Return (x, y) of the center of cell containing provided text 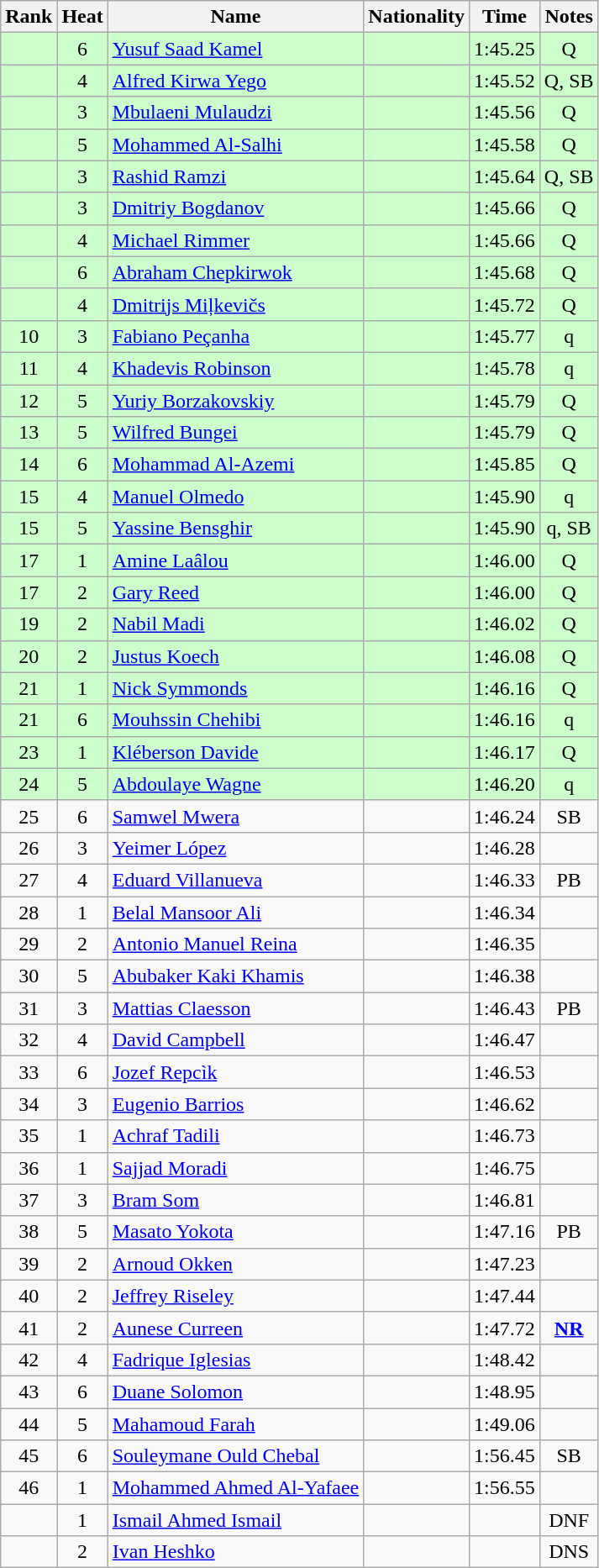
20 (29, 656)
1:46.33 (505, 880)
Dmitriy Bogdanov (235, 208)
1:45.58 (505, 145)
1:47.72 (505, 1328)
1:49.06 (505, 1424)
Name (235, 17)
1:47.23 (505, 1264)
Kléberson Davide (235, 752)
1:46.34 (505, 912)
1:56.45 (505, 1456)
1:46.53 (505, 1072)
Belal Mansoor Ali (235, 912)
Time (505, 17)
1:46.47 (505, 1040)
1:45.64 (505, 176)
Amine Laâlou (235, 560)
Arnoud Okken (235, 1264)
Rashid Ramzi (235, 176)
Mohammad Al-Azemi (235, 465)
Nick Symmonds (235, 688)
DNF (569, 1520)
Yassine Bensghir (235, 529)
10 (29, 336)
Bram Som (235, 1200)
38 (29, 1232)
35 (29, 1136)
1:45.77 (505, 336)
Rank (29, 17)
Eugenio Barrios (235, 1104)
1:45.85 (505, 465)
1:46.02 (505, 624)
30 (29, 976)
Manuel Olmedo (235, 497)
Jozef Repcìk (235, 1072)
q, SB (569, 529)
31 (29, 1008)
Mattias Claesson (235, 1008)
Mahamoud Farah (235, 1424)
44 (29, 1424)
Mohammed Ahmed Al-Yafaee (235, 1488)
25 (29, 816)
Sajjad Moradi (235, 1168)
46 (29, 1488)
40 (29, 1296)
1:46.28 (505, 848)
Fadrique Iglesias (235, 1360)
1:45.78 (505, 368)
1:46.73 (505, 1136)
1:46.38 (505, 976)
26 (29, 848)
DNS (569, 1552)
1:56.55 (505, 1488)
1:46.62 (505, 1104)
Ismail Ahmed Ismail (235, 1520)
Nabil Madi (235, 624)
1:45.68 (505, 272)
Masato Yokota (235, 1232)
19 (29, 624)
Yusuf Saad Kamel (235, 49)
Mohammed Al-Salhi (235, 145)
1:46.08 (505, 656)
1:48.95 (505, 1392)
Mouhssin Chehibi (235, 720)
43 (29, 1392)
1:48.42 (505, 1360)
Justus Koech (235, 656)
Khadevis Robinson (235, 368)
1:47.16 (505, 1232)
41 (29, 1328)
1:45.25 (505, 49)
Michael Rimmer (235, 240)
Notes (569, 17)
42 (29, 1360)
Antonio Manuel Reina (235, 944)
Samwel Mwera (235, 816)
34 (29, 1104)
1:47.44 (505, 1296)
1:46.81 (505, 1200)
1:45.56 (505, 113)
Abraham Chepkirwok (235, 272)
Jeffrey Riseley (235, 1296)
27 (29, 880)
Nationality (417, 17)
23 (29, 752)
1:46.24 (505, 816)
David Campbell (235, 1040)
13 (29, 433)
Mbulaeni Mulaudzi (235, 113)
1:46.43 (505, 1008)
11 (29, 368)
Souleymane Ould Chebal (235, 1456)
Aunese Curreen (235, 1328)
Yeimer López (235, 848)
28 (29, 912)
1:46.17 (505, 752)
37 (29, 1200)
39 (29, 1264)
Duane Solomon (235, 1392)
Gary Reed (235, 592)
Abubaker Kaki Khamis (235, 976)
Yuriy Borzakovskiy (235, 401)
1:46.20 (505, 784)
36 (29, 1168)
29 (29, 944)
Heat (82, 17)
33 (29, 1072)
Dmitrijs Miļkevičs (235, 304)
Fabiano Peçanha (235, 336)
14 (29, 465)
45 (29, 1456)
1:46.35 (505, 944)
1:45.52 (505, 81)
Abdoulaye Wagne (235, 784)
1:46.75 (505, 1168)
Wilfred Bungei (235, 433)
32 (29, 1040)
Ivan Heshko (235, 1552)
12 (29, 401)
NR (569, 1328)
Eduard Villanueva (235, 880)
Achraf Tadili (235, 1136)
Alfred Kirwa Yego (235, 81)
24 (29, 784)
1:45.72 (505, 304)
